Detect which cell encompasses the target text, then output its [x, y] center coordinate. 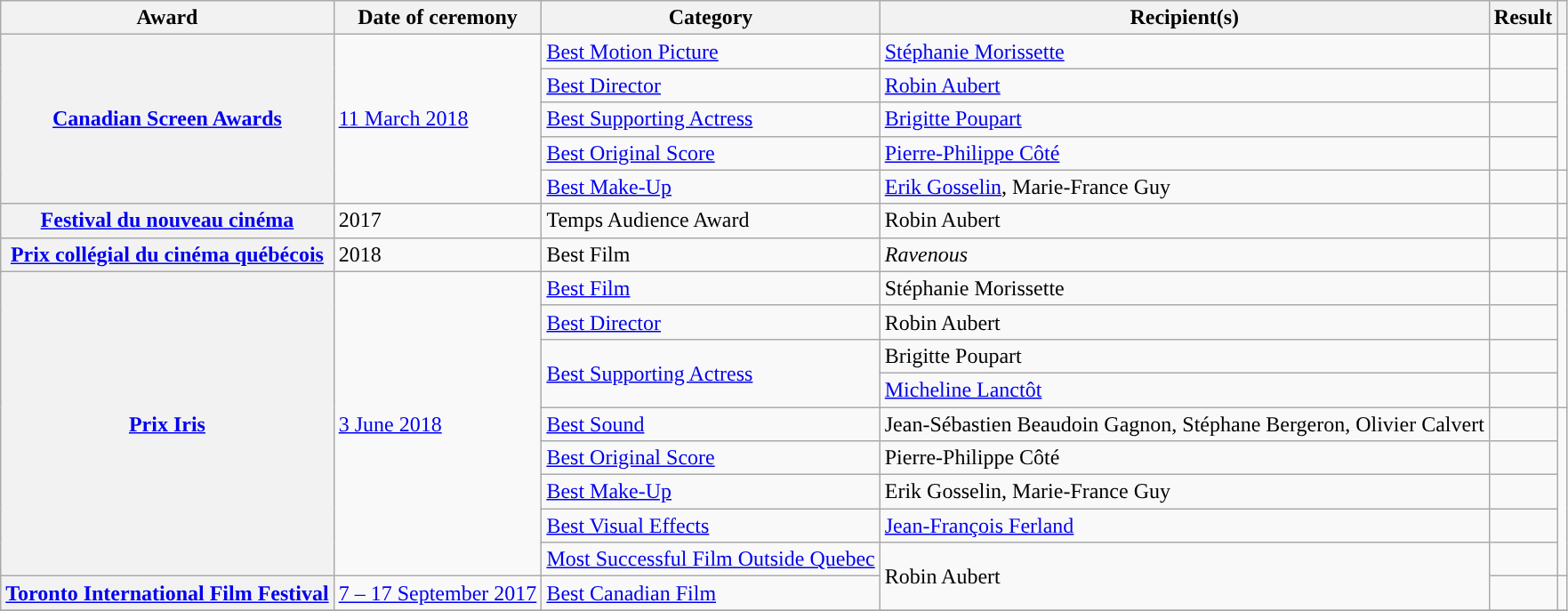
11 March 2018 [438, 119]
7 – 17 September 2017 [438, 593]
Recipient(s) [1185, 18]
Prix collégial du cinéma québécois [167, 254]
Category [711, 18]
3 June 2018 [438, 423]
Result [1523, 18]
Festival du nouveau cinéma [167, 221]
Micheline Lanctôt [1185, 390]
Jean-François Ferland [1185, 526]
Date of ceremony [438, 18]
Ravenous [1185, 254]
Jean-Sébastien Beaudoin Gagnon, Stéphane Bergeron, Olivier Calvert [1185, 424]
2018 [438, 254]
2017 [438, 221]
Best Motion Picture [711, 52]
Temps Audience Award [711, 221]
Canadian Screen Awards [167, 119]
Best Sound [711, 424]
Most Successful Film Outside Quebec [711, 559]
Prix Iris [167, 423]
Award [167, 18]
Best Visual Effects [711, 526]
Best Canadian Film [711, 593]
Toronto International Film Festival [167, 593]
